Output the [X, Y] coordinate of the center of the cell containing the given text.  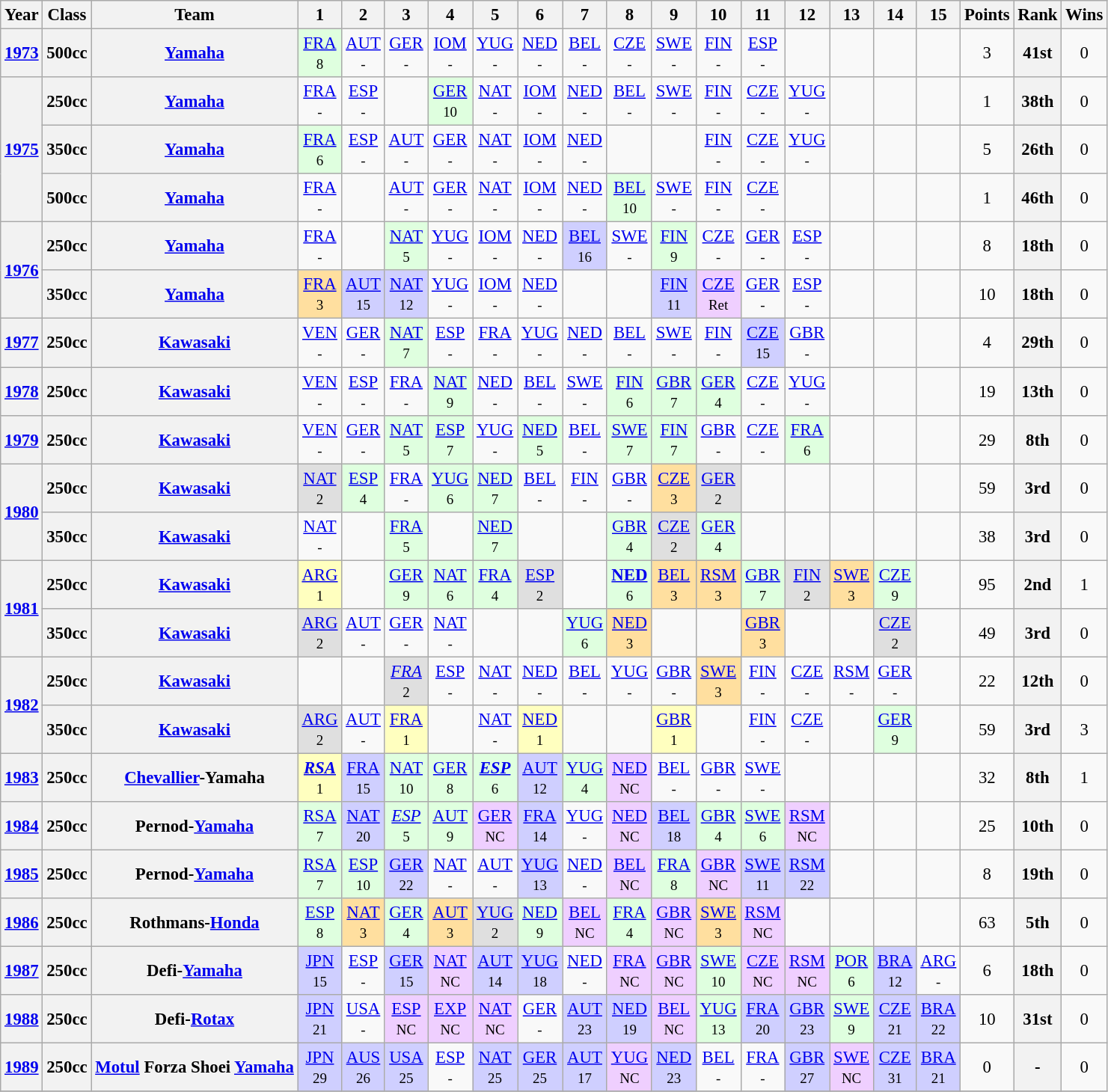
32 [988, 778]
Rank [1038, 15]
FRA1 [405, 730]
2 [364, 15]
38th [1038, 102]
5th [1038, 923]
GER22 [405, 875]
NAT6 [450, 585]
NAT12 [405, 295]
AUT9 [450, 826]
FRA3 [320, 295]
95 [988, 585]
NED3 [629, 633]
BEL16 [585, 247]
12th [1038, 681]
1984 [22, 826]
FRA20 [763, 1019]
RSM3 [718, 585]
NED23 [673, 1068]
RSA1 [320, 778]
13th [1038, 392]
10th [1038, 826]
GERNC [495, 826]
31st [1038, 1019]
NAT10 [405, 778]
CZE15 [763, 343]
1989 [22, 1068]
YUG18 [540, 971]
29 [988, 440]
BEL3 [673, 585]
USA25 [405, 1068]
AUT23 [585, 1019]
CZE9 [895, 585]
EXPNC [450, 1019]
YUG4 [585, 778]
CZE3 [673, 488]
NAT2 [320, 488]
NED9 [540, 923]
Motul Forza Shoei Yamaha [195, 1068]
12 [807, 15]
ESP6 [495, 778]
CZE31 [895, 1068]
JPN15 [320, 971]
BRA21 [938, 1068]
AUT15 [364, 295]
Chevallier-Yamaha [195, 778]
38 [988, 536]
RSM- [851, 681]
1979 [22, 440]
ESP5 [405, 826]
46th [1038, 197]
GBR27 [807, 1068]
7 [585, 15]
ESP10 [364, 875]
ESP7 [450, 440]
15 [938, 15]
GBR3 [763, 633]
1978 [22, 392]
CZE21 [895, 1019]
NAT20 [364, 826]
Wins [1085, 15]
FIN7 [673, 440]
Rothmans-Honda [195, 923]
YUG2 [495, 923]
ARG1 [320, 585]
SWENC [851, 1068]
1988 [22, 1019]
25 [988, 826]
RSM22 [807, 875]
- [1038, 1068]
YUGNC [629, 1068]
JPN21 [320, 1019]
1977 [22, 343]
1983 [22, 778]
Year [22, 15]
FIN2 [807, 585]
NAT25 [495, 1068]
NAT7 [405, 343]
1980 [22, 512]
29th [1038, 343]
AUS26 [364, 1068]
ESP8 [320, 923]
1985 [22, 875]
SWE9 [851, 1019]
13 [851, 15]
AUT17 [585, 1068]
FRA14 [540, 826]
BEL18 [673, 826]
22 [988, 681]
1986 [22, 923]
2nd [1038, 585]
14 [895, 15]
BRA22 [938, 1019]
GER2 [718, 488]
49 [988, 633]
1975 [22, 150]
NED5 [540, 440]
ESPNC [405, 1019]
63 [988, 923]
GER10 [450, 102]
SWE7 [629, 440]
1987 [22, 971]
SWE6 [763, 826]
NAT3 [364, 923]
JPN29 [320, 1068]
CZERet [718, 295]
BRA12 [895, 971]
19 [988, 392]
BEL10 [629, 197]
19th [1038, 875]
26th [1038, 150]
NED6 [629, 585]
GER15 [405, 971]
Defi-Rotax [195, 1019]
1973 [22, 54]
41st [1038, 54]
AUT12 [540, 778]
11 [763, 15]
NAT9 [450, 392]
Class [67, 15]
GER25 [540, 1068]
FIN9 [673, 247]
SWE10 [718, 971]
SWE11 [763, 875]
NED1 [540, 730]
FRA15 [364, 778]
FIN11 [673, 295]
USA- [364, 1019]
ESP2 [540, 585]
AUT3 [450, 923]
CZENC [763, 971]
AUT14 [495, 971]
NED19 [629, 1019]
ESP4 [364, 488]
FRA5 [405, 536]
1976 [22, 271]
GBR1 [673, 730]
1981 [22, 609]
9 [673, 15]
GER8 [450, 778]
ARG- [938, 971]
FRA2 [405, 681]
GBR23 [807, 1019]
POR6 [851, 971]
Team [195, 15]
Points [988, 15]
1982 [22, 705]
FIN6 [629, 392]
FRANC [629, 971]
Defi-Yamaha [195, 971]
